From the cell containing the given text, extract its center point as [x, y] coordinate. 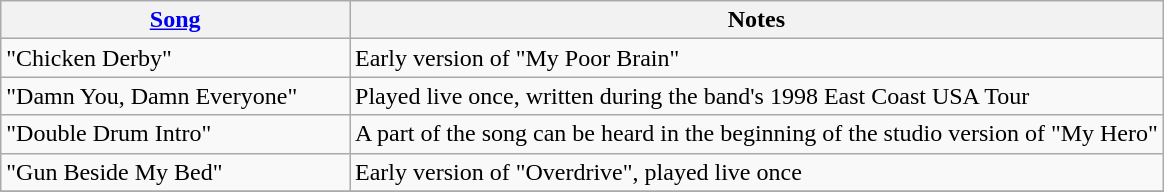
"Chicken Derby" [176, 58]
A part of the song can be heard in the beginning of the studio version of "My Hero" [757, 134]
Song [176, 20]
"Double Drum Intro" [176, 134]
"Damn You, Damn Everyone" [176, 96]
"Gun Beside My Bed" [176, 172]
Played live once, written during the band's 1998 East Coast USA Tour [757, 96]
Early version of "My Poor Brain" [757, 58]
Notes [757, 20]
Early version of "Overdrive", played live once [757, 172]
